Return [x, y] of the center of cell containing provided text 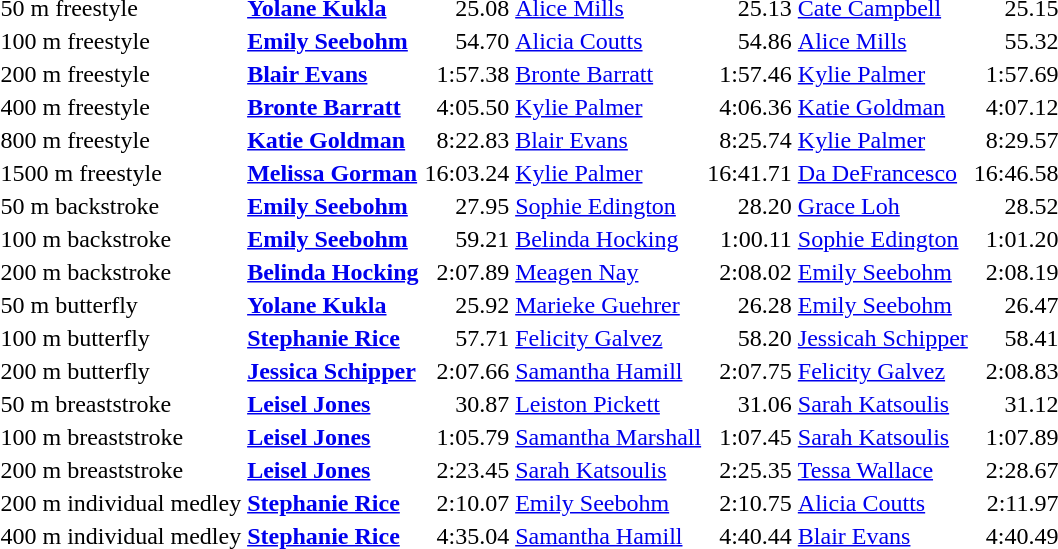
4:06.36 [750, 107]
26.28 [750, 305]
Tessa Wallace [882, 470]
Da DeFrancesco [882, 173]
1:57.46 [750, 74]
30.87 [467, 404]
27.95 [467, 206]
2:10.75 [750, 503]
54.70 [467, 41]
31.06 [750, 404]
Samantha Marshall [608, 437]
1:57.38 [467, 74]
2:07.66 [467, 371]
Jessica Schipper [333, 371]
2:07.89 [467, 272]
4:05.50 [467, 107]
54.86 [750, 41]
2:25.35 [750, 470]
8:22.83 [467, 140]
59.21 [467, 239]
25.92 [467, 305]
Samantha Hamill [608, 371]
Leiston Pickett [608, 404]
2:10.07 [467, 503]
1:05.79 [467, 437]
58.20 [750, 338]
Alice Mills [882, 41]
2:23.45 [467, 470]
8:25.74 [750, 140]
Jessicah Schipper [882, 338]
Meagen Nay [608, 272]
Grace Loh [882, 206]
28.20 [750, 206]
Yolane Kukla [333, 305]
57.71 [467, 338]
1:00.11 [750, 239]
2:07.75 [750, 371]
1:07.45 [750, 437]
16:03.24 [467, 173]
16:41.71 [750, 173]
Melissa Gorman [333, 173]
Marieke Guehrer [608, 305]
2:08.02 [750, 272]
